Detect which cell encompasses the target text, then output its (x, y) center coordinate. 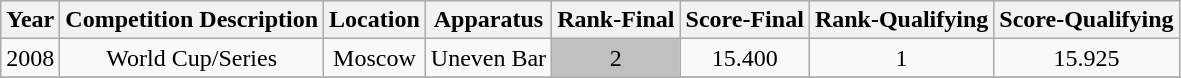
Rank-Qualifying (901, 20)
Competition Description (192, 20)
Year (30, 20)
Score-Final (744, 20)
Location (375, 20)
15.400 (744, 58)
Moscow (375, 58)
Rank-Final (616, 20)
Apparatus (488, 20)
2 (616, 58)
Uneven Bar (488, 58)
2008 (30, 58)
World Cup/Series (192, 58)
15.925 (1086, 58)
Score-Qualifying (1086, 20)
1 (901, 58)
